Provide the [x, y] coordinate of the cell's center where the given text is located.  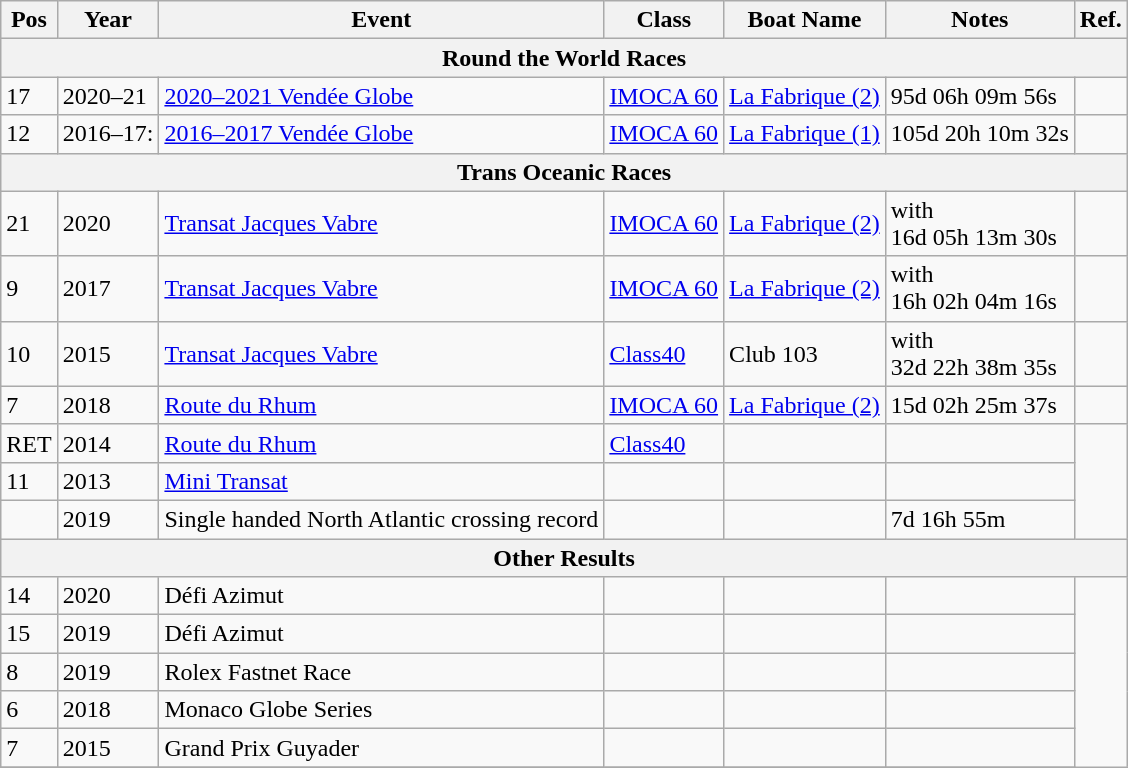
with 16h 02h 04m 16s [980, 288]
with 32d 22h 38m 35s [980, 354]
2016–17: [108, 134]
Club 103 [805, 354]
11 [29, 481]
9 [29, 288]
Trans Oceanic Races [564, 172]
Single handed North Atlantic crossing record [382, 519]
Event [382, 20]
RET [29, 443]
2017 [108, 288]
Pos [29, 20]
Class [664, 20]
14 [29, 596]
10 [29, 354]
6 [29, 710]
Rolex Fastnet Race [382, 672]
Notes [980, 20]
105d 20h 10m 32s [980, 134]
2014 [108, 443]
15 [29, 634]
2020–2021 Vendée Globe [382, 96]
Year [108, 20]
2016–2017 Vendée Globe [382, 134]
Round the World Races [564, 58]
12 [29, 134]
Boat Name [805, 20]
7d 16h 55m [980, 519]
95d 06h 09m 56s [980, 96]
8 [29, 672]
15d 02h 25m 37s [980, 405]
21 [29, 224]
Monaco Globe Series [382, 710]
Grand Prix Guyader [382, 748]
2020–21 [108, 96]
Other Results [564, 557]
Mini Transat [382, 481]
17 [29, 96]
La Fabrique (1) [805, 134]
2013 [108, 481]
Ref. [1100, 20]
with 16d 05h 13m 30s [980, 224]
